Pinpoint the cell where the given text exists, returning its [x, y] midpoint coordinate. 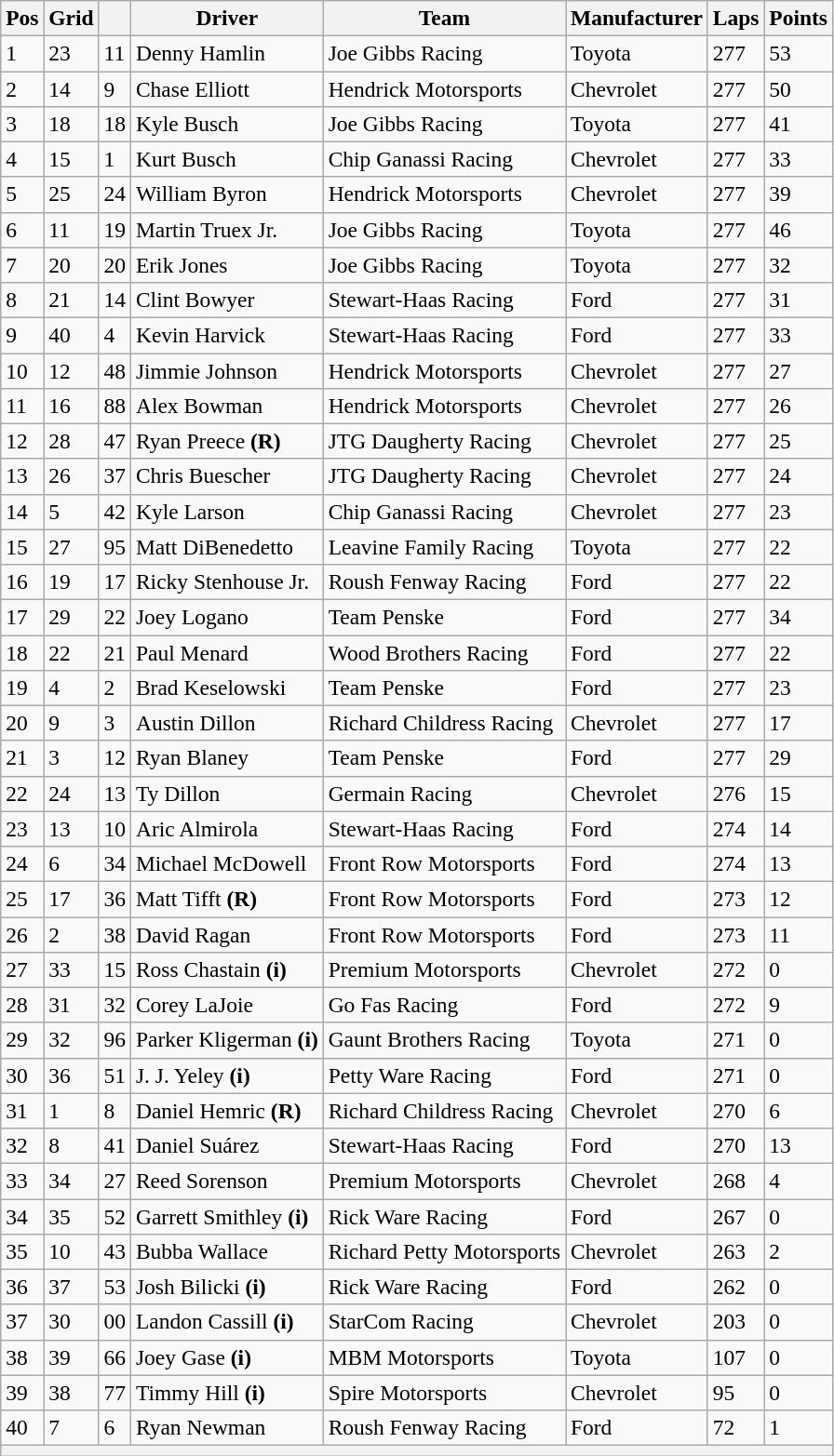
Matt DiBenedetto [227, 547]
Clint Bowyer [227, 300]
Ty Dillon [227, 794]
Austin Dillon [227, 723]
Ross Chastain (i) [227, 969]
Brad Keselowski [227, 688]
Erik Jones [227, 265]
96 [114, 1040]
00 [114, 1322]
Ryan Blaney [227, 758]
Corey LaJoie [227, 1005]
Josh Bilicki (i) [227, 1287]
Manufacturer [637, 18]
Germain Racing [444, 794]
Petty Ware Racing [444, 1075]
268 [735, 1181]
52 [114, 1216]
Points [799, 18]
Alex Bowman [227, 406]
J. J. Yeley (i) [227, 1075]
Kevin Harvick [227, 335]
Garrett Smithley (i) [227, 1216]
51 [114, 1075]
Reed Sorenson [227, 1181]
43 [114, 1251]
Go Fas Racing [444, 1005]
Leavine Family Racing [444, 547]
Grid [71, 18]
276 [735, 794]
Kurt Busch [227, 159]
Ricky Stenhouse Jr. [227, 581]
203 [735, 1322]
Matt Tifft (R) [227, 899]
Paul Menard [227, 652]
Bubba Wallace [227, 1251]
72 [735, 1427]
Ryan Newman [227, 1427]
Laps [735, 18]
66 [114, 1357]
262 [735, 1287]
Martin Truex Jr. [227, 230]
Wood Brothers Racing [444, 652]
88 [114, 406]
Daniel Suárez [227, 1145]
48 [114, 370]
Daniel Hemric (R) [227, 1111]
50 [799, 88]
263 [735, 1251]
Timmy Hill (i) [227, 1393]
Richard Petty Motorsports [444, 1251]
Gaunt Brothers Racing [444, 1040]
Parker Kligerman (i) [227, 1040]
46 [799, 230]
107 [735, 1357]
Aric Almirola [227, 829]
StarCom Racing [444, 1322]
77 [114, 1393]
Driver [227, 18]
Chase Elliott [227, 88]
Kyle Larson [227, 512]
42 [114, 512]
Pos [22, 18]
William Byron [227, 194]
Michael McDowell [227, 863]
Chris Buescher [227, 476]
Jimmie Johnson [227, 370]
Spire Motorsports [444, 1393]
Denny Hamlin [227, 53]
Landon Cassill (i) [227, 1322]
Kyle Busch [227, 124]
MBM Motorsports [444, 1357]
Team [444, 18]
267 [735, 1216]
Joey Logano [227, 617]
Ryan Preece (R) [227, 441]
Joey Gase (i) [227, 1357]
David Ragan [227, 934]
47 [114, 441]
